From the cell containing the given text, extract its center point as (X, Y) coordinate. 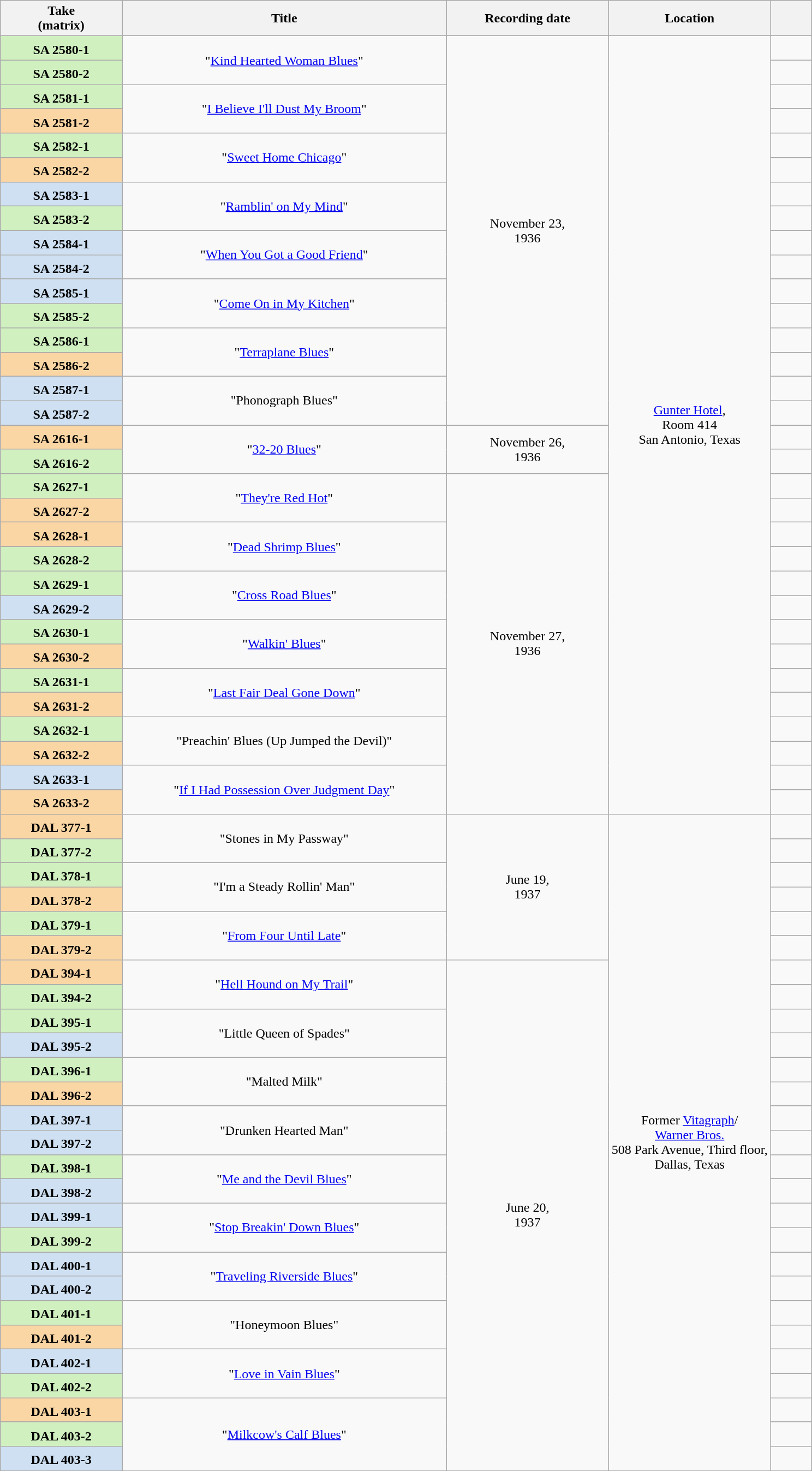
November 23,1936 (527, 230)
SA 2587-2 (61, 413)
DAL 378-2 (61, 900)
"From Four Until Late" (284, 936)
SA 2631-2 (61, 705)
DAL 396-2 (61, 1094)
"Me and the Devil Blues" (284, 1179)
SA 2632-2 (61, 753)
"Dead Shrimp Blues" (284, 547)
SA 2587-1 (61, 389)
"Phonograph Blues" (284, 401)
DAL 398-1 (61, 1167)
"Ramblin' on My Mind" (284, 206)
SA 2627-1 (61, 486)
DAL 378-1 (61, 876)
"They're Red Hot" (284, 498)
"Cross Road Blues" (284, 595)
June 20,1937 (527, 1216)
"Come On in My Kitchen" (284, 303)
"Milkcow's Calf Blues" (284, 1434)
June 19,1937 (527, 888)
SA 2585-1 (61, 291)
SA 2629-1 (61, 583)
"Stones in My Passway" (284, 838)
"When You Got a Good Friend" (284, 254)
DAL 400-1 (61, 1264)
"Stop Breakin' Down Blues" (284, 1227)
DAL 395-1 (61, 1021)
SA 2581-1 (61, 97)
DAL 402-2 (61, 1385)
DAL 399-1 (61, 1215)
DAL 379-1 (61, 924)
SA 2628-1 (61, 535)
"If I Had Possession Over Judgment Day" (284, 789)
DAL 394-1 (61, 973)
DAL 400-2 (61, 1288)
"Preachin' Blues (Up Jumped the Devil)" (284, 741)
SA 2633-1 (61, 777)
DAL 402-1 (61, 1361)
"Little Queen of Spades" (284, 1033)
DAL 398-2 (61, 1191)
SA 2630-1 (61, 632)
Title (284, 19)
SA 2616-2 (61, 462)
"32-20 Blues" (284, 450)
Location (690, 19)
"I'm a Steady Rollin' Man" (284, 888)
DAL 396-1 (61, 1070)
SA 2630-2 (61, 656)
Former Vitagraph/Warner Bros.508 Park Avenue, Third floor,Dallas, Texas (690, 1143)
SA 2580-1 (61, 48)
DAL 403-2 (61, 1434)
"Hell Hound on My Trail" (284, 985)
November 27,1936 (527, 644)
SA 2586-1 (61, 340)
SA 2632-1 (61, 729)
"Walkin' Blues" (284, 644)
DAL 397-2 (61, 1143)
SA 2627-2 (61, 510)
SA 2582-2 (61, 170)
"I Believe I'll Dust My Broom" (284, 109)
SA 2629-2 (61, 608)
DAL 403-1 (61, 1410)
DAL 377-1 (61, 826)
SA 2633-2 (61, 802)
DAL 379-2 (61, 948)
"Traveling Riverside Blues" (284, 1276)
SA 2580-2 (61, 72)
"Sweet Home Chicago" (284, 157)
DAL 399-2 (61, 1240)
"Drunken Hearted Man" (284, 1130)
November 26,1936 (527, 450)
SA 2586-2 (61, 365)
"Terraplane Blues" (284, 352)
DAL 397-1 (61, 1118)
SA 2628-2 (61, 559)
SA 2616-1 (61, 438)
"Love in Vain Blues" (284, 1373)
DAL 395-2 (61, 1046)
"Malted Milk" (284, 1082)
SA 2584-2 (61, 267)
SA 2584-1 (61, 242)
DAL 403-3 (61, 1458)
Take (matrix) (61, 19)
Recording date (527, 19)
DAL 401-2 (61, 1337)
SA 2582-1 (61, 145)
"Last Fair Deal Gone Down" (284, 692)
"Honeymoon Blues" (284, 1325)
DAL 401-1 (61, 1313)
SA 2585-2 (61, 315)
"Kind Hearted Woman Blues" (284, 60)
Gunter Hotel,Room 414San Antonio, Texas (690, 425)
SA 2581-2 (61, 121)
SA 2583-2 (61, 218)
DAL 394-2 (61, 997)
SA 2583-1 (61, 194)
DAL 377-2 (61, 850)
SA 2631-1 (61, 680)
